Scan for the cell matching the given text and deliver its (x, y) coordinate at center. 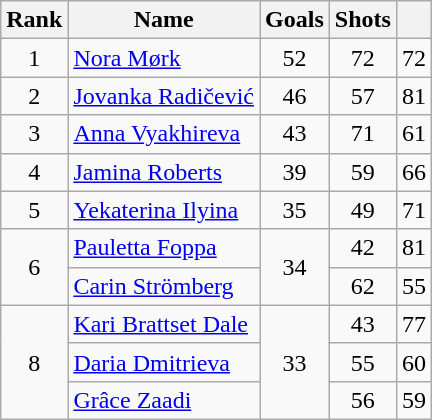
49 (362, 210)
2 (34, 96)
61 (414, 134)
39 (295, 172)
77 (414, 324)
35 (295, 210)
33 (295, 362)
Pauletta Foppa (164, 248)
1 (34, 58)
Goals (295, 20)
Kari Brattset Dale (164, 324)
Daria Dmitrieva (164, 362)
62 (362, 286)
8 (34, 362)
Jamina Roberts (164, 172)
Name (164, 20)
56 (362, 400)
6 (34, 267)
Carin Strömberg (164, 286)
57 (362, 96)
Yekaterina Ilyina (164, 210)
66 (414, 172)
34 (295, 267)
60 (414, 362)
Nora Mørk (164, 58)
5 (34, 210)
Shots (362, 20)
3 (34, 134)
Rank (34, 20)
46 (295, 96)
52 (295, 58)
Grâce Zaadi (164, 400)
Jovanka Radičević (164, 96)
Anna Vyakhireva (164, 134)
4 (34, 172)
42 (362, 248)
